From the cell containing the given text, extract its center point as (x, y) coordinate. 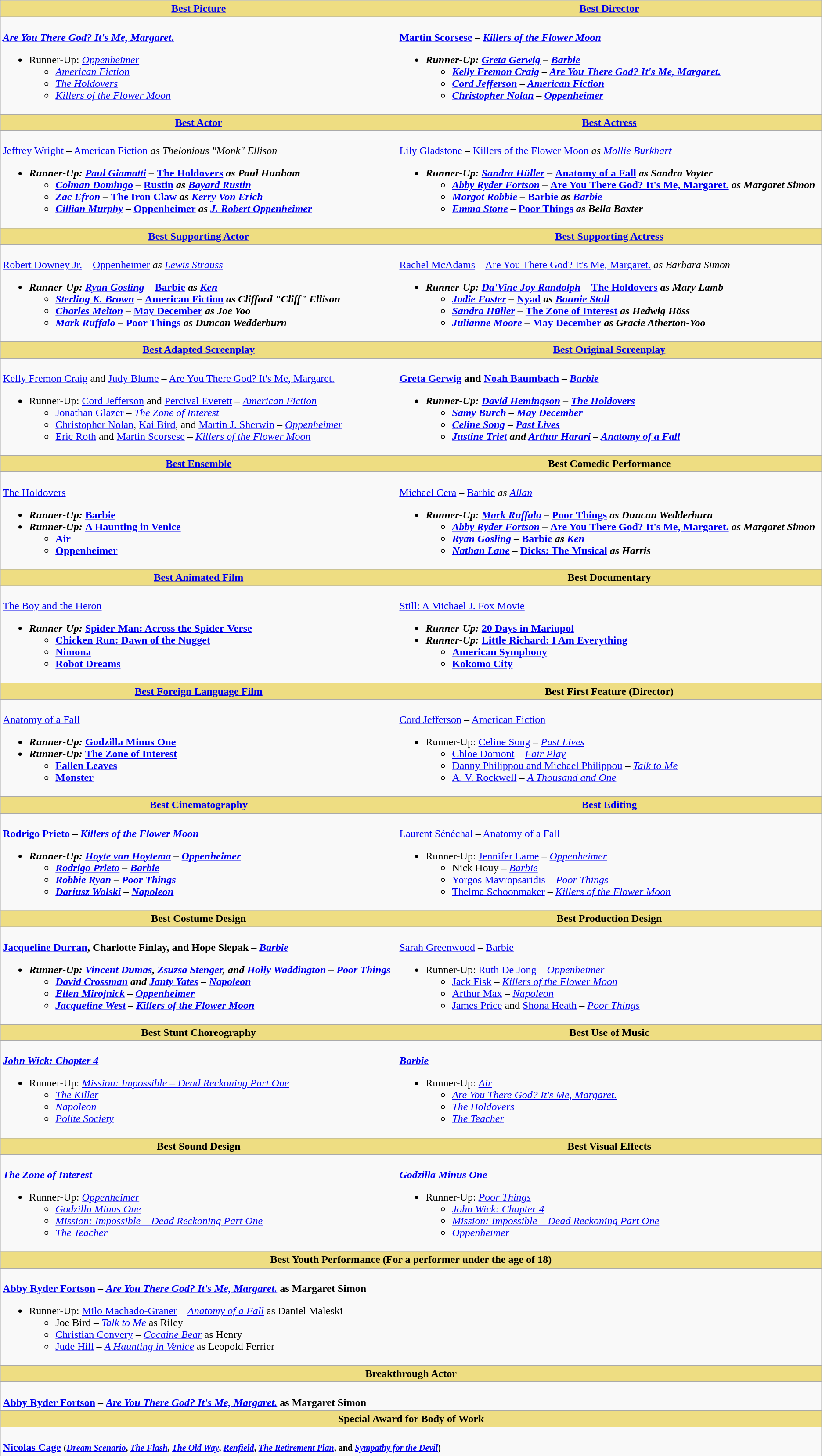
Best Original Screenplay (609, 350)
Best Actress (609, 122)
Best Visual Effects (609, 1146)
John Wick: Chapter 4Runner-Up: Mission: Impossible – Dead Reckoning Part OneThe KillerNapoleonPolite Society (198, 1089)
Still: A Michael J. Fox MovieRunner-Up: 20 Days in MariupolRunner-Up: Little Richard: I Am EverythingAmerican SymphonyKokomo City (609, 634)
Best Sound Design (198, 1146)
Best Supporting Actor (198, 236)
Best Production Design (609, 919)
Best Stunt Choreography (198, 1032)
The Zone of InterestRunner-Up: OppenheimerGodzilla Minus OneMission: Impossible – Dead Reckoning Part OneThe Teacher (198, 1203)
Best Animated Film (198, 577)
Nicolas Cage (Dream Scenario, The Flash, The Old Way, Renfield, The Retirement Plan, and Sympathy for the Devil) (411, 1442)
Abby Ryder Fortson – Are You There God? It's Me, Margaret. as Margaret Simon (411, 1396)
Best Director (609, 9)
BarbieRunner-Up: AirAre You There God? It's Me, Margaret.The HoldoversThe Teacher (609, 1089)
Anatomy of a FallRunner-Up: Godzilla Minus OneRunner-Up: The Zone of InterestFallen LeavesMonster (198, 748)
Best Documentary (609, 577)
The Boy and the HeronRunner-Up: Spider-Man: Across the Spider-VerseChicken Run: Dawn of the NuggetNimonaRobot Dreams (198, 634)
Best Adapted Screenplay (198, 350)
Best Foreign Language Film (198, 691)
Best Picture (198, 9)
Best Cinematography (198, 805)
Best Use of Music (609, 1032)
Best Costume Design (198, 919)
Special Award for Body of Work (411, 1419)
Best Supporting Actress (609, 236)
Breakthrough Actor (411, 1373)
Best First Feature (Director) (609, 691)
Best Youth Performance (For a performer under the age of 18) (411, 1260)
Are You There God? It's Me, Margaret.Runner-Up: OppenheimerAmerican FictionThe HoldoversKillers of the Flower Moon (198, 66)
Godzilla Minus OneRunner-Up: Poor ThingsJohn Wick: Chapter 4Mission: Impossible – Dead Reckoning Part OneOppenheimer (609, 1203)
Best Comedic Performance (609, 464)
The HoldoversRunner-Up: BarbieRunner-Up: A Haunting in VeniceAirOppenheimer (198, 521)
Best Ensemble (198, 464)
Best Editing (609, 805)
Best Actor (198, 122)
